Output the (X, Y) coordinate of the center of the cell containing the given text.  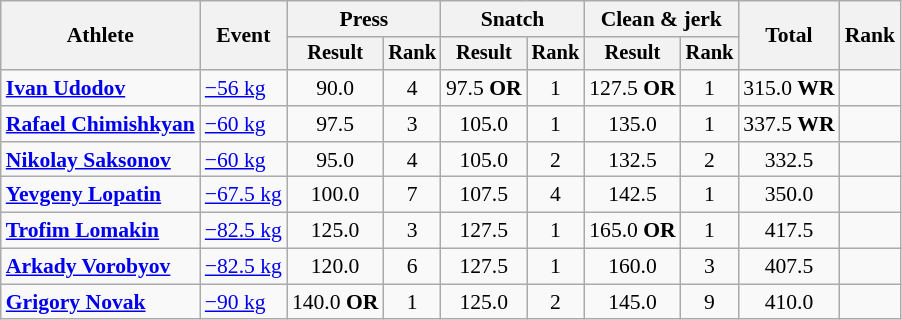
Ivan Udodov (100, 88)
Event (244, 36)
107.5 (484, 195)
Total (788, 36)
97.5 (335, 124)
Snatch (512, 19)
Rafael Chimishkyan (100, 124)
142.5 (632, 195)
Clean & jerk (661, 19)
Yevgeny Lopatin (100, 195)
120.0 (335, 267)
95.0 (335, 160)
−67.5 kg (244, 195)
132.5 (632, 160)
90.0 (335, 88)
9 (710, 302)
337.5 WR (788, 124)
Athlete (100, 36)
7 (412, 195)
Nikolay Saksonov (100, 160)
Grigory Novak (100, 302)
350.0 (788, 195)
417.5 (788, 231)
97.5 OR (484, 88)
332.5 (788, 160)
100.0 (335, 195)
145.0 (632, 302)
Press (364, 19)
−56 kg (244, 88)
410.0 (788, 302)
140.0 OR (335, 302)
160.0 (632, 267)
Trofim Lomakin (100, 231)
Arkady Vorobyov (100, 267)
127.5 OR (632, 88)
−90 kg (244, 302)
315.0 WR (788, 88)
407.5 (788, 267)
165.0 OR (632, 231)
135.0 (632, 124)
6 (412, 267)
